Extract the (x, y) coordinate from the center of the cell holding the provided text.  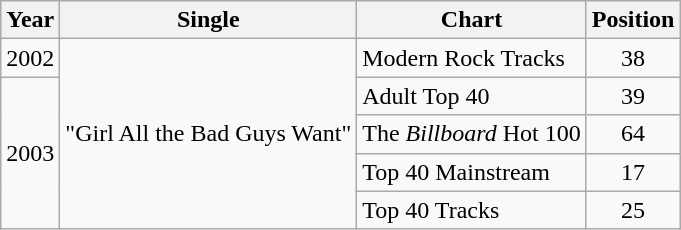
Modern Rock Tracks (472, 58)
25 (633, 210)
38 (633, 58)
2002 (30, 58)
Year (30, 20)
Top 40 Mainstream (472, 172)
39 (633, 96)
The Billboard Hot 100 (472, 134)
Single (208, 20)
64 (633, 134)
Adult Top 40 (472, 96)
"Girl All the Bad Guys Want" (208, 134)
17 (633, 172)
2003 (30, 153)
Top 40 Tracks (472, 210)
Position (633, 20)
Chart (472, 20)
